Capture the cell that displays the provided text and extract its [X, Y] central coordinate. 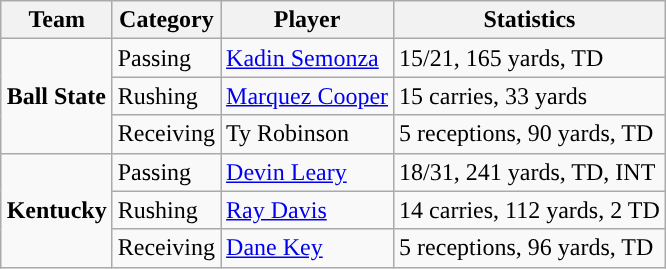
Player [308, 20]
Kentucky [56, 210]
Ty Robinson [308, 134]
15/21, 165 yards, TD [530, 58]
Team [56, 20]
Devin Leary [308, 172]
Marquez Cooper [308, 96]
15 carries, 33 yards [530, 96]
Ball State [56, 96]
14 carries, 112 yards, 2 TD [530, 210]
18/31, 241 yards, TD, INT [530, 172]
5 receptions, 96 yards, TD [530, 248]
Statistics [530, 20]
5 receptions, 90 yards, TD [530, 134]
Ray Davis [308, 210]
Category [166, 20]
Kadin Semonza [308, 58]
Dane Key [308, 248]
